Return the (x, y) coordinate for the center point of the cell that contains the specified text.  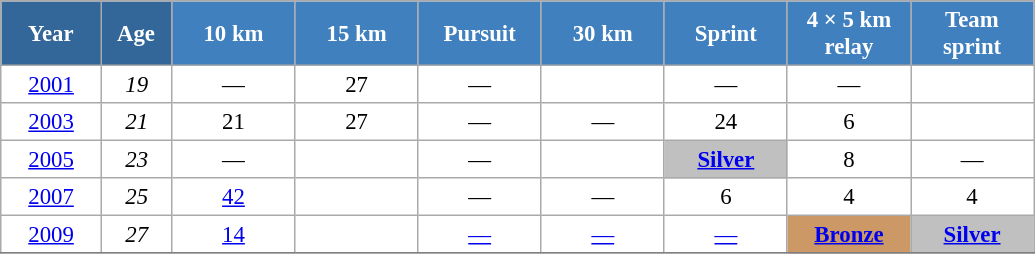
2003 (52, 122)
42 (234, 197)
4 × 5 km relay (848, 34)
15 km (356, 34)
24 (726, 122)
30 km (602, 34)
2005 (52, 160)
10 km (234, 34)
2001 (52, 85)
Age (136, 34)
23 (136, 160)
Team sprint (972, 34)
14 (234, 235)
Pursuit (480, 34)
Sprint (726, 34)
Year (52, 34)
8 (848, 160)
2009 (52, 235)
25 (136, 197)
2007 (52, 197)
Bronze (848, 235)
19 (136, 85)
